Detect which cell encompasses the target text, then output its [X, Y] center coordinate. 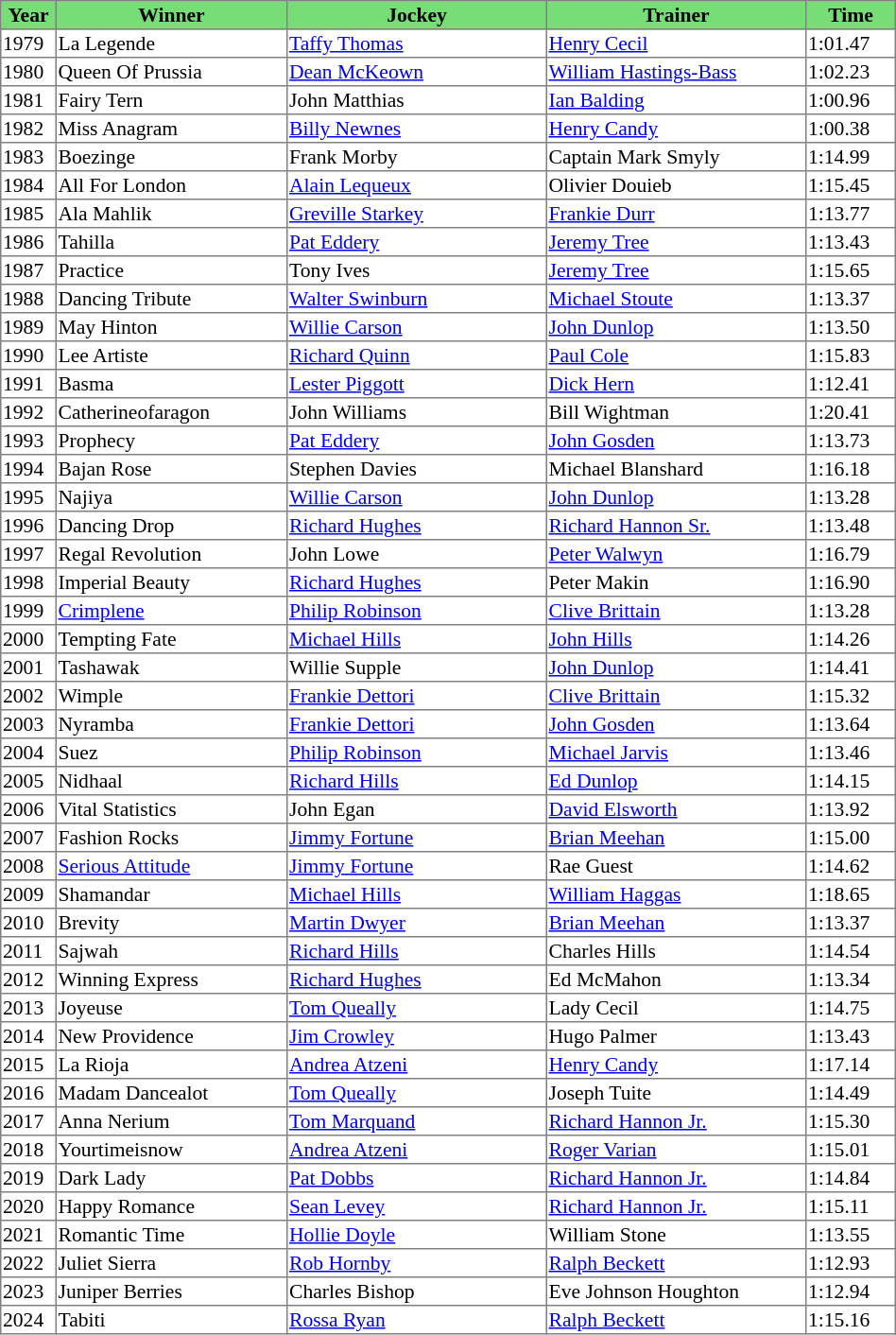
2003 [28, 724]
Nidhaal [171, 781]
May Hinton [171, 327]
Tempting Fate [171, 639]
1:00.96 [851, 100]
2007 [28, 838]
Madam Dancealot [171, 1093]
1979 [28, 43]
1:14.62 [851, 866]
1:15.01 [851, 1150]
Najiya [171, 497]
Taffy Thomas [417, 43]
2002 [28, 696]
2005 [28, 781]
Fairy Tern [171, 100]
1:20.41 [851, 412]
1:00.38 [851, 129]
2017 [28, 1121]
Miss Anagram [171, 129]
1:12.94 [851, 1292]
2018 [28, 1150]
Ala Mahlik [171, 214]
Pat Dobbs [417, 1178]
1:12.41 [851, 384]
Regal Revolution [171, 554]
Olivier Douieb [676, 185]
1985 [28, 214]
2001 [28, 667]
1:15.16 [851, 1320]
Dick Hern [676, 384]
Willie Supple [417, 667]
2011 [28, 951]
Year [28, 15]
2023 [28, 1292]
Romantic Time [171, 1235]
Basma [171, 384]
1:13.34 [851, 980]
Tabiti [171, 1320]
Brevity [171, 923]
Greville Starkey [417, 214]
Jim Crowley [417, 1036]
Charles Hills [676, 951]
1983 [28, 157]
2022 [28, 1263]
1982 [28, 129]
Juniper Berries [171, 1292]
Frank Morby [417, 157]
Time [851, 15]
1:14.84 [851, 1178]
Richard Hannon Sr. [676, 526]
2019 [28, 1178]
Suez [171, 753]
1:13.50 [851, 327]
1991 [28, 384]
La Rioja [171, 1065]
Fashion Rocks [171, 838]
1984 [28, 185]
2014 [28, 1036]
John Williams [417, 412]
1995 [28, 497]
1988 [28, 299]
La Legende [171, 43]
1:14.54 [851, 951]
William Haggas [676, 894]
Catherineofaragon [171, 412]
Anna Nerium [171, 1121]
Roger Varian [676, 1150]
1980 [28, 72]
Peter Makin [676, 582]
Sajwah [171, 951]
Happy Romance [171, 1206]
1:14.26 [851, 639]
1986 [28, 242]
1:15.65 [851, 270]
Tom Marquand [417, 1121]
2010 [28, 923]
Tashawak [171, 667]
2024 [28, 1320]
Lester Piggott [417, 384]
Winning Express [171, 980]
Imperial Beauty [171, 582]
Dancing Drop [171, 526]
1:13.55 [851, 1235]
Rob Hornby [417, 1263]
1:15.11 [851, 1206]
John Lowe [417, 554]
Paul Cole [676, 355]
1:13.48 [851, 526]
1:16.90 [851, 582]
Charles Bishop [417, 1292]
Yourtimeisnow [171, 1150]
Stephen Davies [417, 469]
1:13.73 [851, 441]
Crimplene [171, 611]
Walter Swinburn [417, 299]
Frankie Durr [676, 214]
Billy Newnes [417, 129]
1:13.92 [851, 809]
1:16.79 [851, 554]
1999 [28, 611]
1989 [28, 327]
Juliet Sierra [171, 1263]
1:13.46 [851, 753]
1:16.18 [851, 469]
Sean Levey [417, 1206]
Eve Johnson Houghton [676, 1292]
Captain Mark Smyly [676, 157]
David Elsworth [676, 809]
1:13.64 [851, 724]
2020 [28, 1206]
1:14.15 [851, 781]
Joseph Tuite [676, 1093]
1994 [28, 469]
1:14.41 [851, 667]
John Matthias [417, 100]
1992 [28, 412]
2016 [28, 1093]
1:14.75 [851, 1008]
1:18.65 [851, 894]
2004 [28, 753]
Shamandar [171, 894]
Joyeuse [171, 1008]
1997 [28, 554]
Richard Quinn [417, 355]
1:17.14 [851, 1065]
Bill Wightman [676, 412]
Hollie Doyle [417, 1235]
1:02.23 [851, 72]
1981 [28, 100]
Ian Balding [676, 100]
William Hastings-Bass [676, 72]
2008 [28, 866]
William Stone [676, 1235]
1:01.47 [851, 43]
1996 [28, 526]
Vital Statistics [171, 809]
Boezinge [171, 157]
Martin Dwyer [417, 923]
1:13.77 [851, 214]
1987 [28, 270]
Rossa Ryan [417, 1320]
1:15.30 [851, 1121]
1:14.49 [851, 1093]
John Hills [676, 639]
Trainer [676, 15]
All For London [171, 185]
Henry Cecil [676, 43]
1:14.99 [851, 157]
Dancing Tribute [171, 299]
2021 [28, 1235]
Wimple [171, 696]
Bajan Rose [171, 469]
Tony Ives [417, 270]
Peter Walwyn [676, 554]
2000 [28, 639]
2013 [28, 1008]
1:15.32 [851, 696]
Dark Lady [171, 1178]
Nyramba [171, 724]
Winner [171, 15]
New Providence [171, 1036]
Michael Blanshard [676, 469]
1:15.45 [851, 185]
Queen Of Prussia [171, 72]
2015 [28, 1065]
2012 [28, 980]
Michael Stoute [676, 299]
Practice [171, 270]
Tahilla [171, 242]
1:15.00 [851, 838]
2006 [28, 809]
Rae Guest [676, 866]
Michael Jarvis [676, 753]
1:15.83 [851, 355]
Serious Attitude [171, 866]
1993 [28, 441]
John Egan [417, 809]
1:12.93 [851, 1263]
Lady Cecil [676, 1008]
1998 [28, 582]
Lee Artiste [171, 355]
Alain Lequeux [417, 185]
Dean McKeown [417, 72]
Hugo Palmer [676, 1036]
Ed McMahon [676, 980]
Ed Dunlop [676, 781]
1990 [28, 355]
Prophecy [171, 441]
2009 [28, 894]
Jockey [417, 15]
